From the cell containing the given text, extract its center point as [x, y] coordinate. 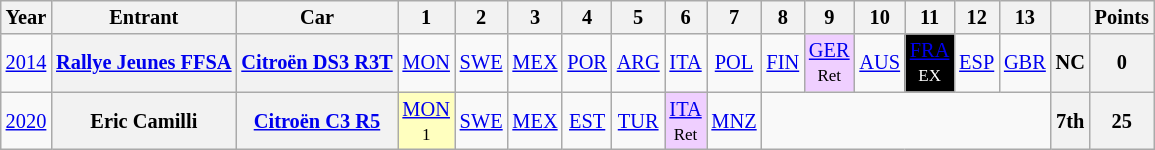
Car [316, 17]
10 [879, 17]
NC [1070, 63]
9 [829, 17]
ARG [638, 63]
0 [1122, 63]
ESP [976, 63]
3 [534, 17]
AUS [879, 63]
MNZ [734, 121]
MON [426, 63]
2014 [26, 63]
Entrant [144, 17]
Citroën DS3 R3T [316, 63]
MON1 [426, 121]
ITA [686, 63]
5 [638, 17]
8 [784, 17]
POL [734, 63]
POR [586, 63]
6 [686, 17]
GBR [1025, 63]
1 [426, 17]
2020 [26, 121]
4 [586, 17]
Eric Camilli [144, 121]
TUR [638, 121]
EST [586, 121]
Points [1122, 17]
ITARet [686, 121]
7 [734, 17]
Year [26, 17]
25 [1122, 121]
Citroën C3 R5 [316, 121]
FRAEX [930, 63]
GERRet [829, 63]
7th [1070, 121]
12 [976, 17]
11 [930, 17]
13 [1025, 17]
Rallye Jeunes FFSA [144, 63]
FIN [784, 63]
2 [482, 17]
